Capture the cell that displays the provided text and extract its (X, Y) central coordinate. 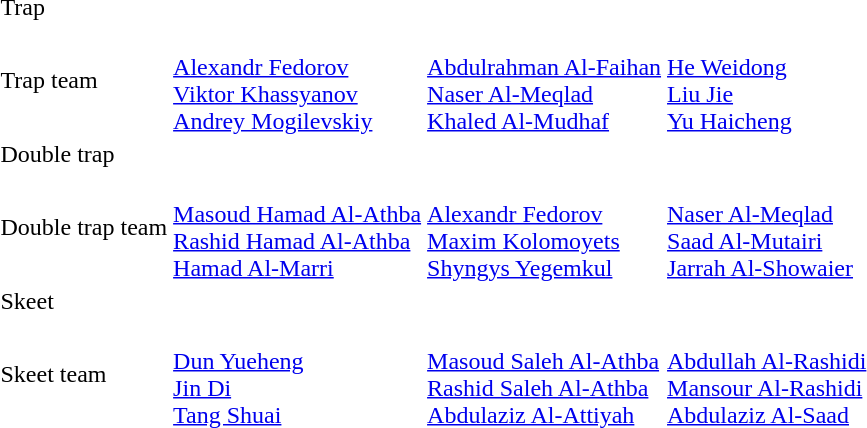
Alexandr FedorovViktor KhassyanovAndrey Mogilevskiy (298, 80)
Alexandr FedorovMaxim KolomoyetsShyngys Yegemkul (544, 228)
Abdulrahman Al-FaihanNaser Al-MeqladKhaled Al-Mudhaf (544, 80)
Masoud Hamad Al-AthbaRashid Hamad Al-AthbaHamad Al-Marri (298, 228)
